Identify which cell holds the provided text, then report its [x, y] central coordinate. 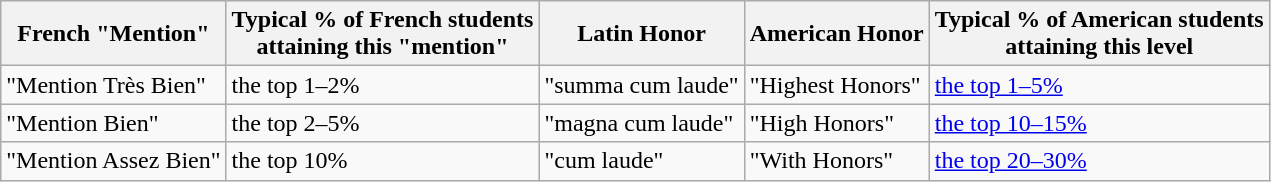
the top 10% [382, 161]
the top 2–5% [382, 123]
"magna cum laude" [642, 123]
the top 10–15% [1099, 123]
the top 1–2% [382, 85]
"High Honors" [836, 123]
"summa cum laude" [642, 85]
"With Honors" [836, 161]
French "Mention" [114, 34]
"cum laude" [642, 161]
"Highest Honors" [836, 85]
the top 20–30% [1099, 161]
Typical % of American studentsattaining this level [1099, 34]
American Honor [836, 34]
Typical % of French studentsattaining this "mention" [382, 34]
"Mention Assez Bien" [114, 161]
Latin Honor [642, 34]
"Mention Bien" [114, 123]
"Mention Très Bien" [114, 85]
the top 1–5% [1099, 85]
